Output the (x, y) coordinate of the center of the cell containing the given text.  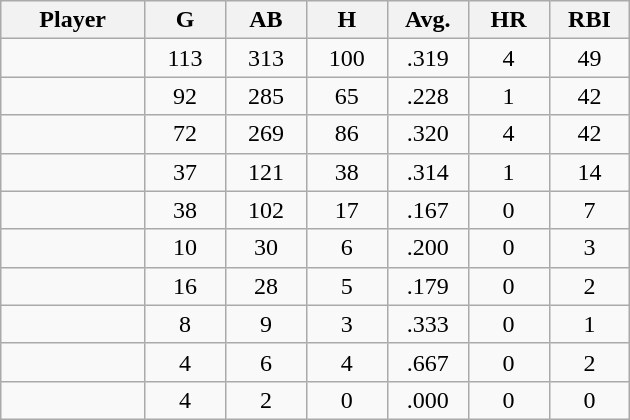
.667 (428, 362)
.333 (428, 324)
28 (266, 286)
9 (266, 324)
86 (346, 134)
100 (346, 58)
.320 (428, 134)
H (346, 20)
65 (346, 96)
7 (590, 210)
8 (186, 324)
RBI (590, 20)
49 (590, 58)
HR (508, 20)
Avg. (428, 20)
G (186, 20)
285 (266, 96)
14 (590, 172)
269 (266, 134)
.179 (428, 286)
113 (186, 58)
.319 (428, 58)
.167 (428, 210)
121 (266, 172)
.200 (428, 248)
37 (186, 172)
92 (186, 96)
Player (73, 20)
17 (346, 210)
.228 (428, 96)
102 (266, 210)
16 (186, 286)
30 (266, 248)
5 (346, 286)
313 (266, 58)
10 (186, 248)
.314 (428, 172)
.000 (428, 400)
AB (266, 20)
72 (186, 134)
